Extract the (x, y) coordinate from the center of the cell holding the provided text.  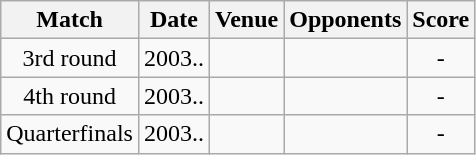
Date (174, 20)
Venue (246, 20)
Quarterfinals (70, 134)
Opponents (346, 20)
Match (70, 20)
Score (441, 20)
3rd round (70, 58)
4th round (70, 96)
